Provide the [x, y] coordinate of the cell's center where the given text is located.  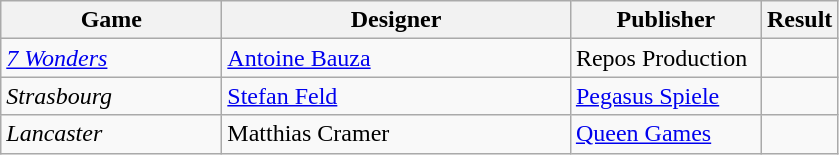
Pegasus Spiele [666, 96]
Publisher [666, 20]
Stefan Feld [396, 96]
Antoine Bauza [396, 58]
Result [799, 20]
Designer [396, 20]
Queen Games [666, 134]
Game [112, 20]
7 Wonders [112, 58]
Matthias Cramer [396, 134]
Repos Production [666, 58]
Lancaster [112, 134]
Strasbourg [112, 96]
